Pinpoint the cell where the given text exists, returning its [x, y] midpoint coordinate. 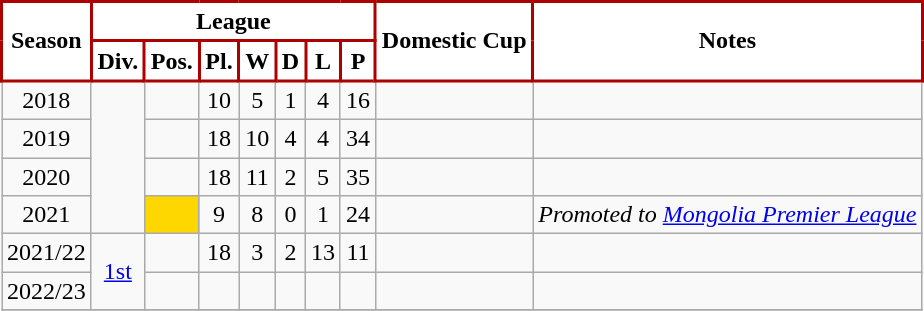
16 [358, 100]
P [358, 61]
Notes [728, 42]
1st [118, 272]
2021 [47, 215]
L [322, 61]
League [233, 22]
35 [358, 177]
Pos. [172, 61]
W [258, 61]
Domestic Cup [454, 42]
Pl. [219, 61]
2020 [47, 177]
8 [258, 215]
9 [219, 215]
0 [291, 215]
D [291, 61]
2022/23 [47, 291]
Season [47, 42]
13 [322, 253]
24 [358, 215]
Div. [118, 61]
Promoted to Mongolia Premier League [728, 215]
2019 [47, 138]
3 [258, 253]
2018 [47, 100]
2021/22 [47, 253]
34 [358, 138]
